Identify which cell holds the provided text, then report its (x, y) central coordinate. 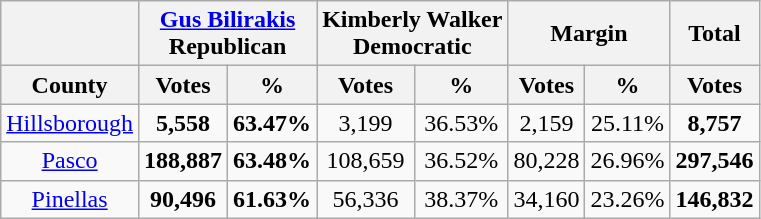
38.37% (460, 199)
Pasco (70, 161)
80,228 (546, 161)
25.11% (628, 123)
188,887 (182, 161)
Total (714, 34)
26.96% (628, 161)
63.48% (272, 161)
County (70, 85)
Hillsborough (70, 123)
108,659 (366, 161)
Gus BilirakisRepublican (227, 34)
Margin (589, 34)
Kimberly WalkerDemocratic (412, 34)
2,159 (546, 123)
63.47% (272, 123)
8,757 (714, 123)
146,832 (714, 199)
34,160 (546, 199)
3,199 (366, 123)
5,558 (182, 123)
61.63% (272, 199)
36.52% (460, 161)
297,546 (714, 161)
23.26% (628, 199)
56,336 (366, 199)
Pinellas (70, 199)
90,496 (182, 199)
36.53% (460, 123)
